Detect which cell encompasses the target text, then output its [X, Y] center coordinate. 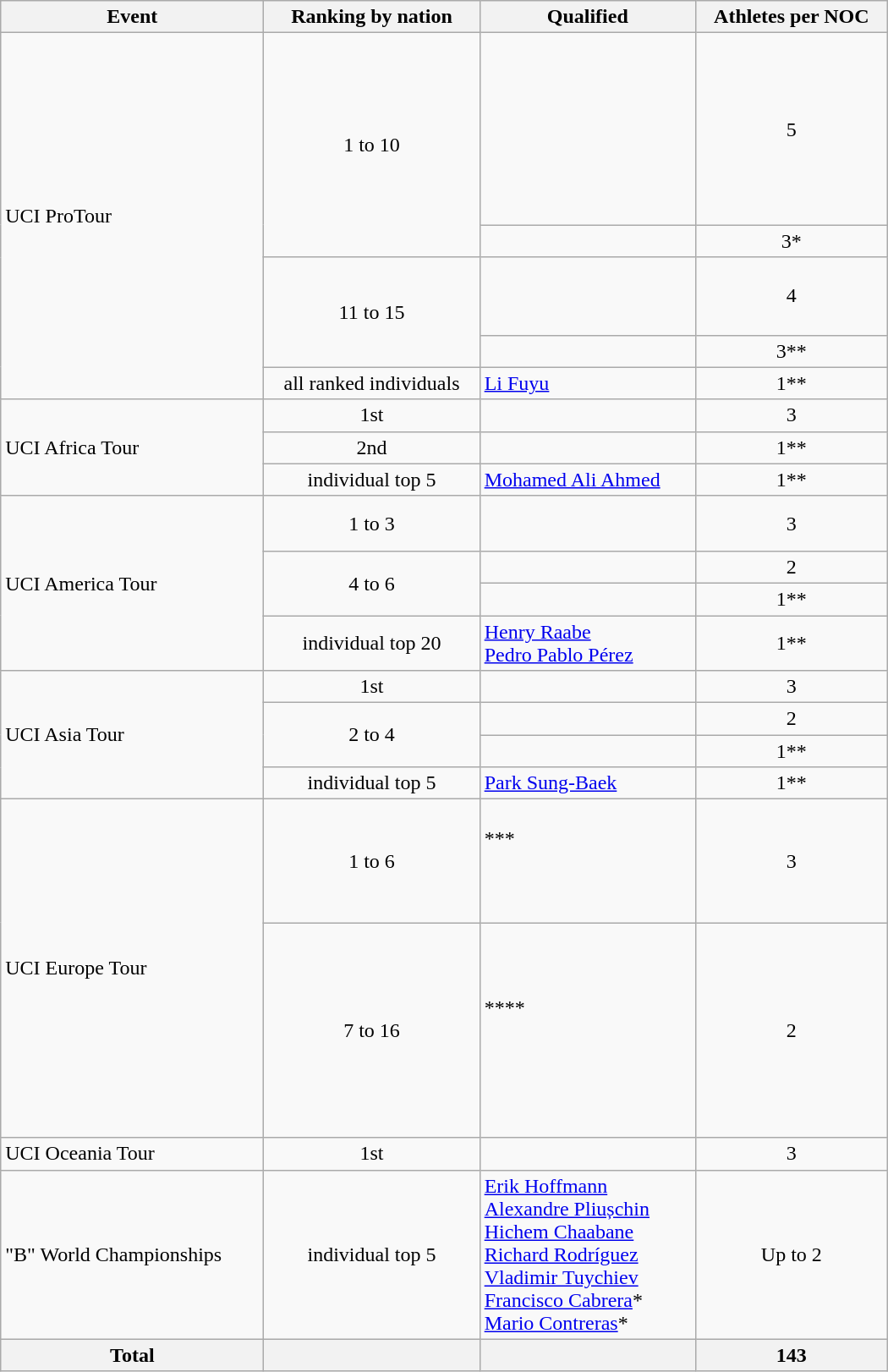
2nd [372, 447]
Athletes per NOC [792, 17]
Ranking by nation [372, 17]
UCI Oceania Tour [132, 1154]
1 to 6 [372, 861]
Park Sung-Baek [587, 783]
Li Fuyu [587, 383]
11 to 15 [372, 312]
"B" World Championships [132, 1254]
1 to 3 [372, 523]
individual top 20 [372, 643]
5 [792, 129]
UCI Asia Tour [132, 735]
Erik Hoffmann Alexandre Pliușchin Hichem Chaabane Richard Rodríguez Vladimir Tuychiev Francisco Cabrera* Mario Contreras* [587, 1254]
Qualified [587, 17]
4 to 6 [372, 583]
UCI ProTour [132, 217]
3** [792, 351]
*** [587, 861]
2 to 4 [372, 735]
143 [792, 1355]
7 to 16 [372, 1030]
UCI America Tour [132, 583]
Mohamed Ali Ahmed [587, 480]
**** [587, 1030]
UCI Europe Tour [132, 969]
Total [132, 1355]
Up to 2 [792, 1254]
UCI Africa Tour [132, 447]
Event [132, 17]
4 [792, 296]
Henry Raabe Pedro Pablo Pérez [587, 643]
all ranked individuals [372, 383]
3* [792, 241]
1 to 10 [372, 145]
